Search for the cell housing the specified text and yield its [x, y] center coordinate. 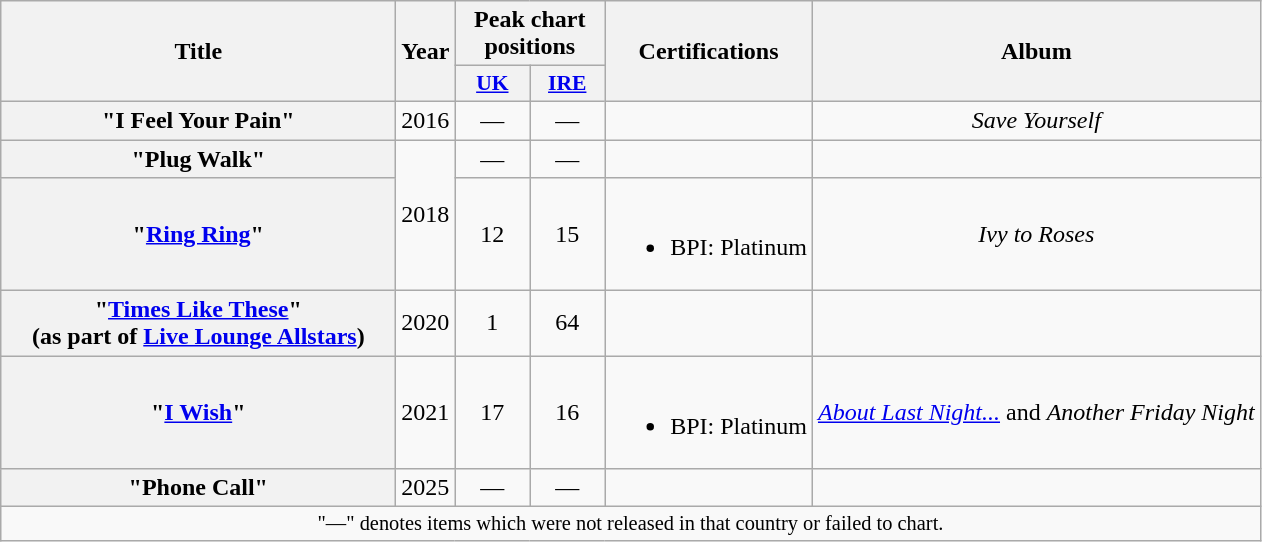
Certifications [709, 52]
1 [492, 324]
Album [1036, 52]
2018 [426, 216]
"—" denotes items which were not released in that country or failed to chart. [630, 524]
Year [426, 52]
UK [492, 84]
Ivy to Roses [1036, 234]
Peak chart positions [530, 34]
2025 [426, 488]
"Times Like These"(as part of Live Lounge Allstars) [198, 324]
2016 [426, 120]
"Plug Walk" [198, 159]
12 [492, 234]
About Last Night... and Another Friday Night [1036, 412]
Title [198, 52]
16 [568, 412]
2020 [426, 324]
15 [568, 234]
64 [568, 324]
"Phone Call" [198, 488]
"I Feel Your Pain" [198, 120]
17 [492, 412]
"I Wish" [198, 412]
"Ring Ring" [198, 234]
IRE [568, 84]
2021 [426, 412]
Save Yourself [1036, 120]
